Scan for the cell matching the given text and deliver its [x, y] coordinate at center. 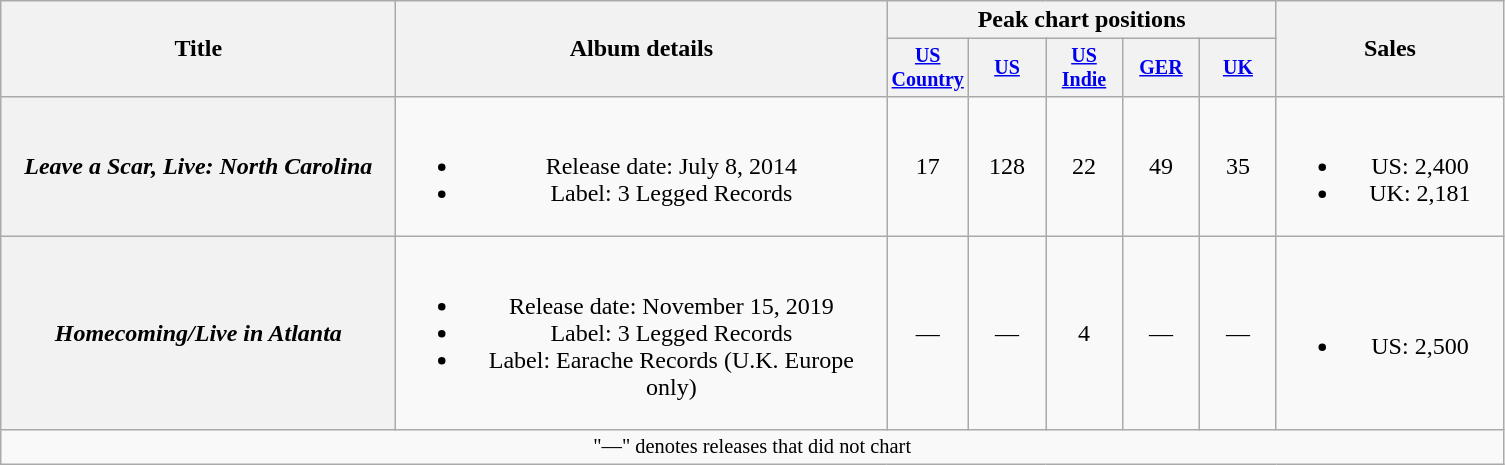
Peak chart positions [1082, 20]
17 [928, 166]
49 [1160, 166]
US: 2,400UK: 2,181 [1390, 166]
US: 2,500 [1390, 333]
"—" denotes releases that did not chart [752, 447]
GER [1160, 68]
35 [1238, 166]
USIndie [1084, 68]
Sales [1390, 49]
Homecoming/Live in Atlanta [198, 333]
US [1008, 68]
Leave a Scar, Live: North Carolina [198, 166]
Title [198, 49]
128 [1008, 166]
US Country [928, 68]
Album details [642, 49]
UK [1238, 68]
22 [1084, 166]
4 [1084, 333]
Release date: November 15, 2019Label: 3 Legged RecordsLabel: Earache Records (U.K. Europe only) [642, 333]
Release date: July 8, 2014Label: 3 Legged Records [642, 166]
